Locate the cell with the specified text and output its [X, Y] center coordinate. 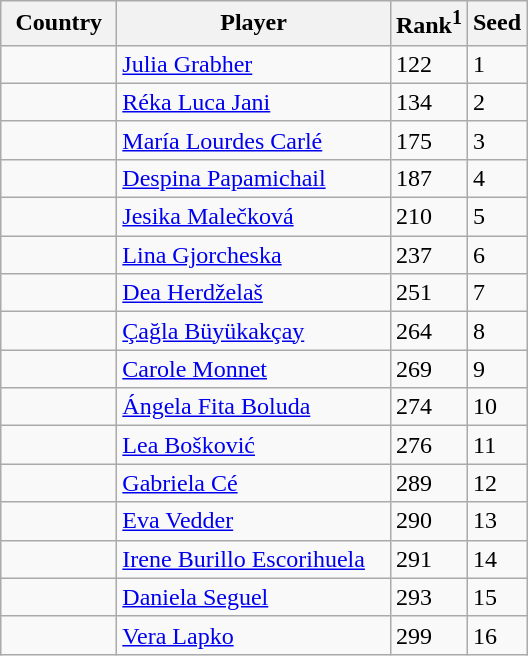
264 [428, 331]
14 [496, 559]
291 [428, 559]
2 [496, 102]
Dea Herdželaš [254, 293]
10 [496, 407]
134 [428, 102]
9 [496, 369]
Daniela Seguel [254, 597]
299 [428, 635]
175 [428, 140]
5 [496, 217]
293 [428, 597]
16 [496, 635]
276 [428, 445]
12 [496, 483]
Eva Vedder [254, 521]
Carole Monnet [254, 369]
Jesika Malečková [254, 217]
Vera Lapko [254, 635]
Despina Papamichail [254, 178]
3 [496, 140]
Gabriela Cé [254, 483]
7 [496, 293]
Player [254, 24]
251 [428, 293]
289 [428, 483]
Çağla Büyükakçay [254, 331]
290 [428, 521]
1 [496, 64]
11 [496, 445]
269 [428, 369]
Réka Luca Jani [254, 102]
187 [428, 178]
274 [428, 407]
Ángela Fita Boluda [254, 407]
Seed [496, 24]
Rank1 [428, 24]
Julia Grabher [254, 64]
6 [496, 255]
8 [496, 331]
María Lourdes Carlé [254, 140]
Lea Bošković [254, 445]
15 [496, 597]
122 [428, 64]
237 [428, 255]
210 [428, 217]
Lina Gjorcheska [254, 255]
13 [496, 521]
Irene Burillo Escorihuela [254, 559]
4 [496, 178]
Country [59, 24]
